Extract the (x, y) coordinate from the center of the cell holding the provided text.  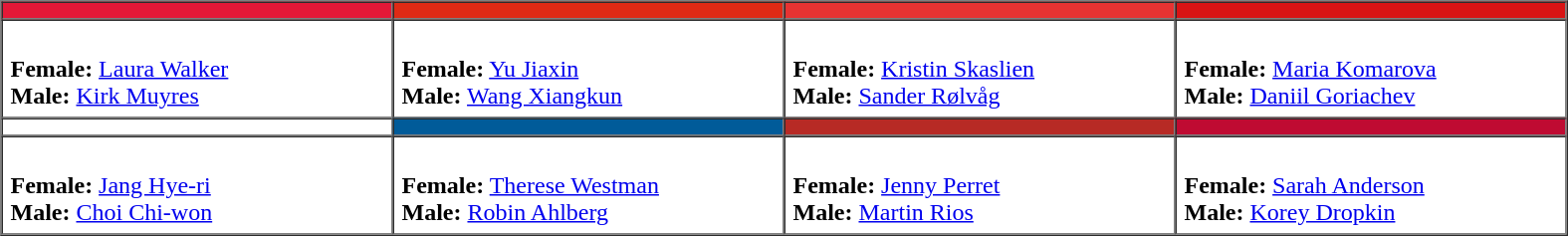
Female: Kristin Skaslien Male: Sander Rølvåg (980, 70)
Female: Jenny Perret Male: Martin Rios (980, 185)
Female: Jang Hye-ri Male: Choi Chi-won (197, 185)
Female: Laura Walker Male: Kirk Muyres (197, 70)
Female: Sarah Anderson Male: Korey Dropkin (1370, 185)
Female: Therese Westman Male: Robin Ahlberg (587, 185)
Female: Yu Jiaxin Male: Wang Xiangkun (587, 70)
Female: Maria Komarova Male: Daniil Goriachev (1370, 70)
